Pinpoint the cell where the given text exists, returning its (x, y) midpoint coordinate. 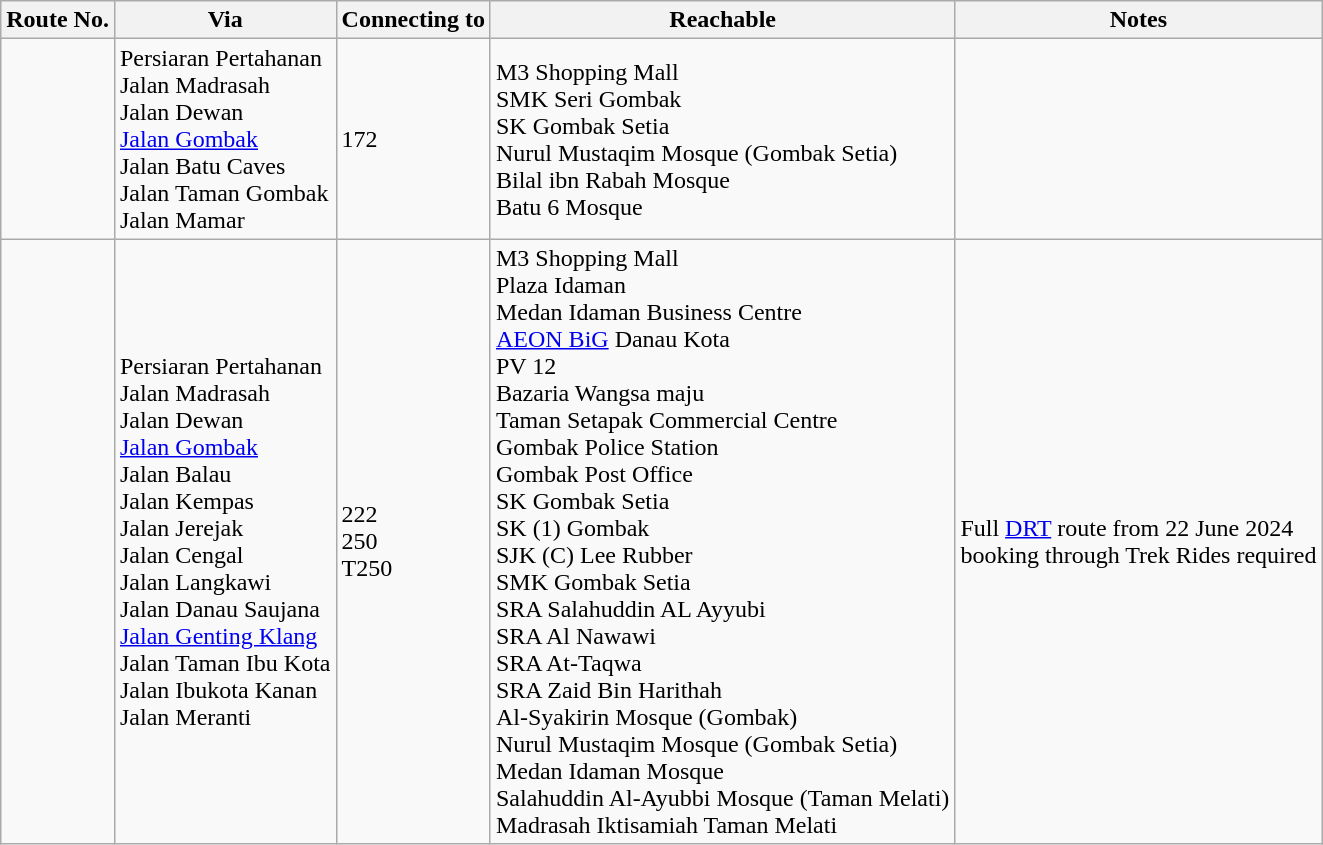
Connecting to (413, 20)
Persiaran Pertahanan Jalan Madrasah Jalan Dewan Jalan Gombak Jalan Batu Caves Jalan Taman Gombak Jalan Mamar (225, 139)
Route No. (58, 20)
Full DRT route from 22 June 2024booking through Trek Rides required (1138, 542)
Notes (1138, 20)
M3 Shopping Mall SMK Seri Gombak SK Gombak Setia Nurul Mustaqim Mosque (Gombak Setia) Bilal ibn Rabah Mosque Batu 6 Mosque (722, 139)
172 (413, 139)
Via (225, 20)
222 250 T250 (413, 542)
Reachable (722, 20)
